Locate the cell with the specified text and output its (X, Y) center coordinate. 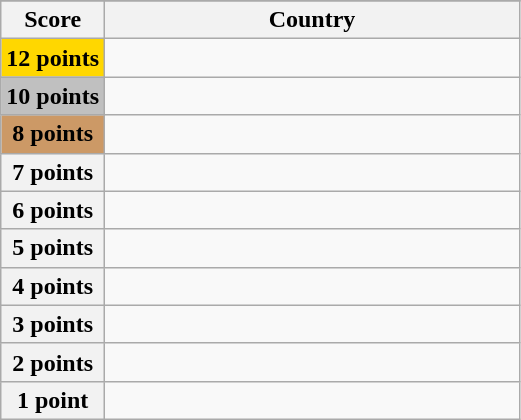
5 points (53, 248)
Score (53, 20)
4 points (53, 286)
2 points (53, 362)
12 points (53, 58)
10 points (53, 96)
1 point (53, 400)
6 points (53, 210)
8 points (53, 134)
Country (312, 20)
7 points (53, 172)
3 points (53, 324)
